Find where the given text appears and provide that cell's center as [X, Y] coordinate. 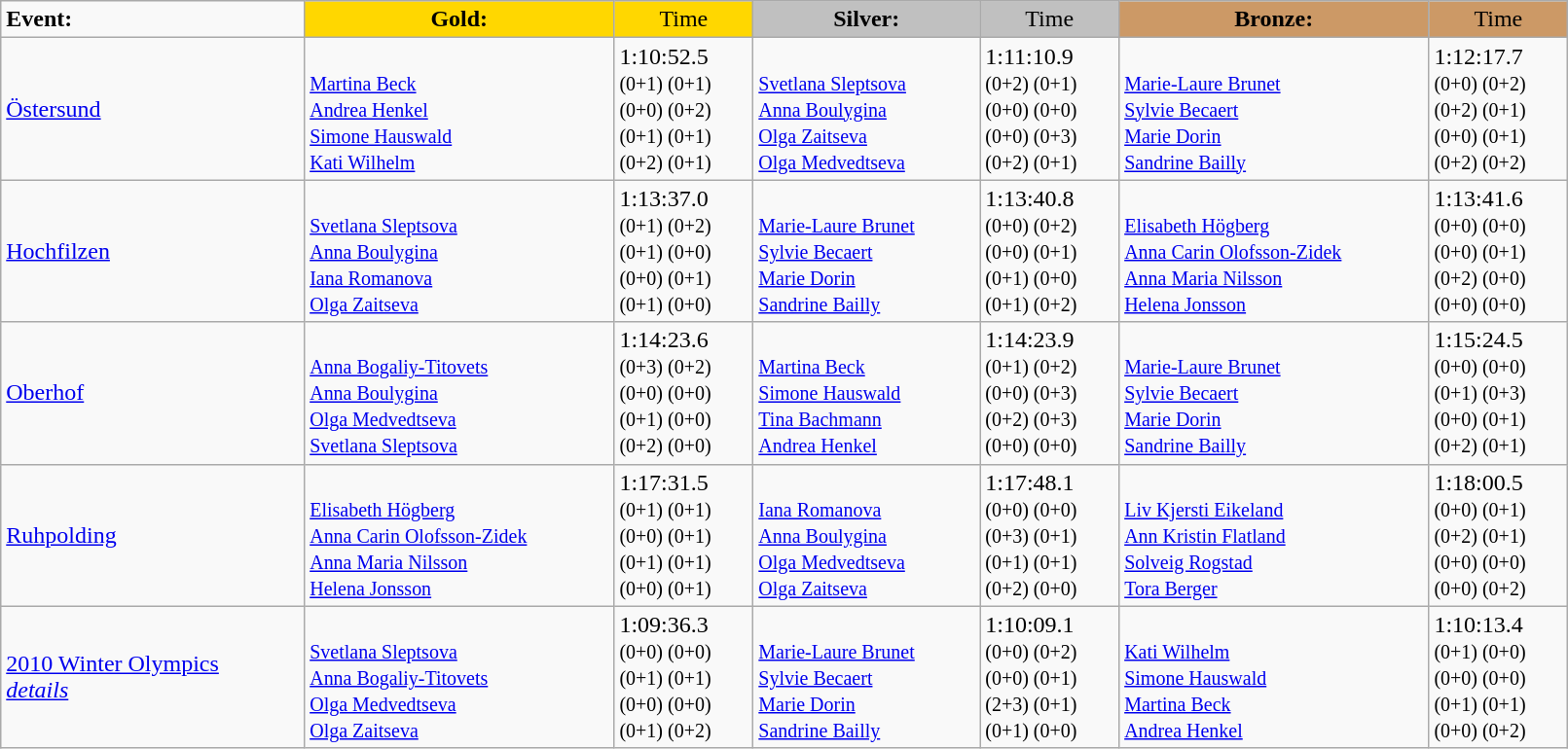
Iana RomanovaAnna BoulyginaOlga MedvedtsevaOlga Zaitseva [866, 535]
1:17:48.1(0+0) (0+0)(0+3) (0+1)(0+1) (0+1)(0+2) (0+0) [1049, 535]
1:13:37.0(0+1) (0+2)(0+1) (0+0)(0+0) (0+1)(0+1) (0+0) [683, 251]
Silver: [866, 19]
Liv Kjersti EikelandAnn Kristin FlatlandSolveig RogstadTora Berger [1274, 535]
2010 Winter Olympicsdetails [153, 677]
1:17:31.5(0+1) (0+1)(0+0) (0+1)(0+1) (0+1)(0+0) (0+1) [683, 535]
Martina BeckSimone HauswaldTina BachmannAndrea Henkel [866, 393]
Hochfilzen [153, 251]
1:12:17.7 (0+0) (0+2)(0+2) (0+1)(0+0) (0+1)(0+2) (0+2) [1499, 109]
1:15:24.5 (0+0) (0+0)(0+1) (0+3)(0+0) (0+1)(0+2) (0+1) [1499, 393]
Svetlana SleptsovaAnna BoulyginaOlga ZaitsevaOlga Medvedtseva [866, 109]
1:14:23.6(0+3) (0+2)(0+0) (0+0)(0+1) (0+0)(0+2) (0+0) [683, 393]
Oberhof [153, 393]
1:13:41.6(0+0) (0+0)(0+0) (0+1)(0+2) (0+0)(0+0) (0+0) [1499, 251]
Event: [153, 19]
Svetlana SleptsovaAnna Bogaliy-TitovetsOlga MedvedtsevaOlga Zaitseva [459, 677]
1:10:09.1 (0+0) (0+2)(0+0) (0+1)(2+3) (0+1)(0+1) (0+0) [1049, 677]
1:10:13.4 (0+1) (0+0)(0+0) (0+0)(0+1) (0+1)(0+0) (0+2) [1499, 677]
Kati WilhelmSimone HauswaldMartina BeckAndrea Henkel [1274, 677]
Svetlana SleptsovaAnna BoulyginaIana RomanovaOlga Zaitseva [459, 251]
1:14:23.9 (0+1) (0+2)(0+0) (0+3)(0+2) (0+3)(0+0) (0+0) [1049, 393]
Ruhpolding [153, 535]
Martina BeckAndrea HenkelSimone HauswaldKati Wilhelm [459, 109]
1:09:36.3(0+0) (0+0)(0+1) (0+1)(0+0) (0+0)(0+1) (0+2) [683, 677]
1:10:52.5(0+1) (0+1)(0+0) (0+2)(0+1) (0+1)(0+2) (0+1) [683, 109]
Gold: [459, 19]
Bronze: [1274, 19]
1:13:40.8(0+0) (0+2)(0+0) (0+1)(0+1) (0+0)(0+1) (0+2) [1049, 251]
Östersund [153, 109]
Anna Bogaliy-TitovetsAnna BoulyginaOlga MedvedtsevaSvetlana Sleptsova [459, 393]
1:18:00.5(0+0) (0+1)(0+2) (0+1)(0+0) (0+0)(0+0) (0+2) [1499, 535]
1:11:10.9(0+2) (0+1)(0+0) (0+0)(0+0) (0+3)(0+2) (0+1) [1049, 109]
